Pinpoint the cell where the given text exists, returning its (x, y) midpoint coordinate. 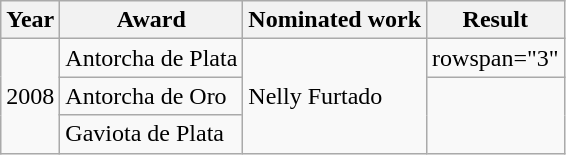
rowspan="3" (496, 58)
Nelly Furtado (335, 96)
Antorcha de Plata (152, 58)
Result (496, 20)
Gaviota de Plata (152, 134)
Nominated work (335, 20)
Year (30, 20)
Antorcha de Oro (152, 96)
2008 (30, 96)
Award (152, 20)
